Locate the cell with the specified text and output its (x, y) center coordinate. 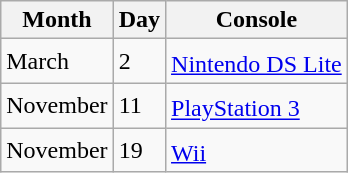
March (57, 62)
PlayStation 3 (257, 106)
19 (139, 150)
2 (139, 62)
Day (139, 20)
Console (257, 20)
11 (139, 106)
Wii (257, 150)
Nintendo DS Lite (257, 62)
Month (57, 20)
